Scan for the cell matching the given text and deliver its (x, y) coordinate at center. 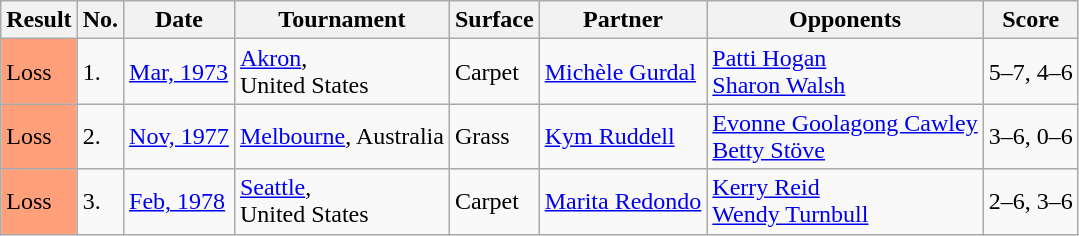
Feb, 1978 (180, 202)
Marita Redondo (623, 202)
Tournament (342, 20)
Kerry Reid Wendy Turnbull (845, 202)
Grass (494, 136)
2–6, 3–6 (1030, 202)
Seattle,United States (342, 202)
Date (180, 20)
Partner (623, 20)
Evonne Goolagong Cawley Betty Stöve (845, 136)
Kym Ruddell (623, 136)
Score (1030, 20)
Melbourne, Australia (342, 136)
Result (39, 20)
No. (100, 20)
Opponents (845, 20)
Nov, 1977 (180, 136)
Patti Hogan Sharon Walsh (845, 72)
1. (100, 72)
5–7, 4–6 (1030, 72)
3–6, 0–6 (1030, 136)
Surface (494, 20)
2. (100, 136)
Mar, 1973 (180, 72)
Akron,United States (342, 72)
3. (100, 202)
Michèle Gurdal (623, 72)
